Capture the cell that displays the provided text and extract its (x, y) central coordinate. 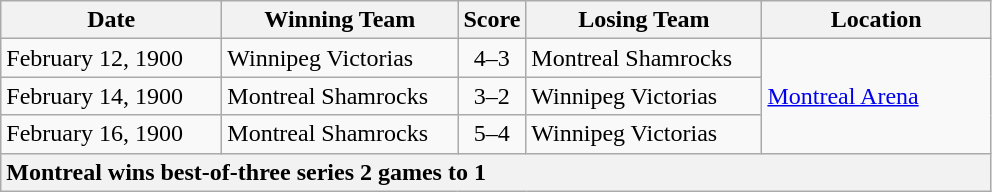
4–3 (492, 58)
3–2 (492, 96)
Montreal Arena (876, 96)
February 12, 1900 (112, 58)
Losing Team (644, 20)
Score (492, 20)
Location (876, 20)
Winning Team (340, 20)
Montreal wins best-of-three series 2 games to 1 (496, 172)
5–4 (492, 134)
February 16, 1900 (112, 134)
Date (112, 20)
February 14, 1900 (112, 96)
